Search for the cell housing the specified text and yield its (x, y) center coordinate. 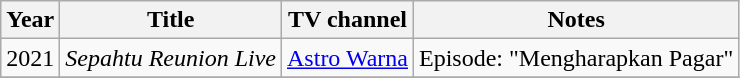
Year (30, 20)
Notes (576, 20)
Astro Warna (348, 58)
TV channel (348, 20)
Title (171, 20)
Episode: "Mengharapkan Pagar" (576, 58)
Sepahtu Reunion Live (171, 58)
2021 (30, 58)
